Capture the cell that displays the provided text and extract its (x, y) central coordinate. 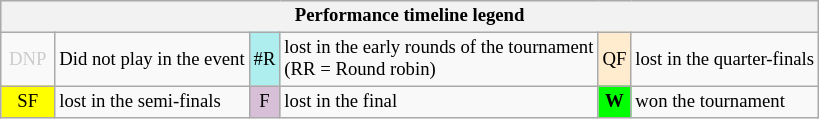
lost in the final (439, 102)
won the tournament (725, 102)
DNP (28, 60)
F (264, 102)
W (614, 102)
lost in the semi-finals (152, 102)
Did not play in the event (152, 60)
SF (28, 102)
lost in the early rounds of the tournament(RR = Round robin) (439, 60)
lost in the quarter-finals (725, 60)
Performance timeline legend (410, 16)
#R (264, 60)
QF (614, 60)
